Output the [X, Y] coordinate of the center of the cell containing the given text.  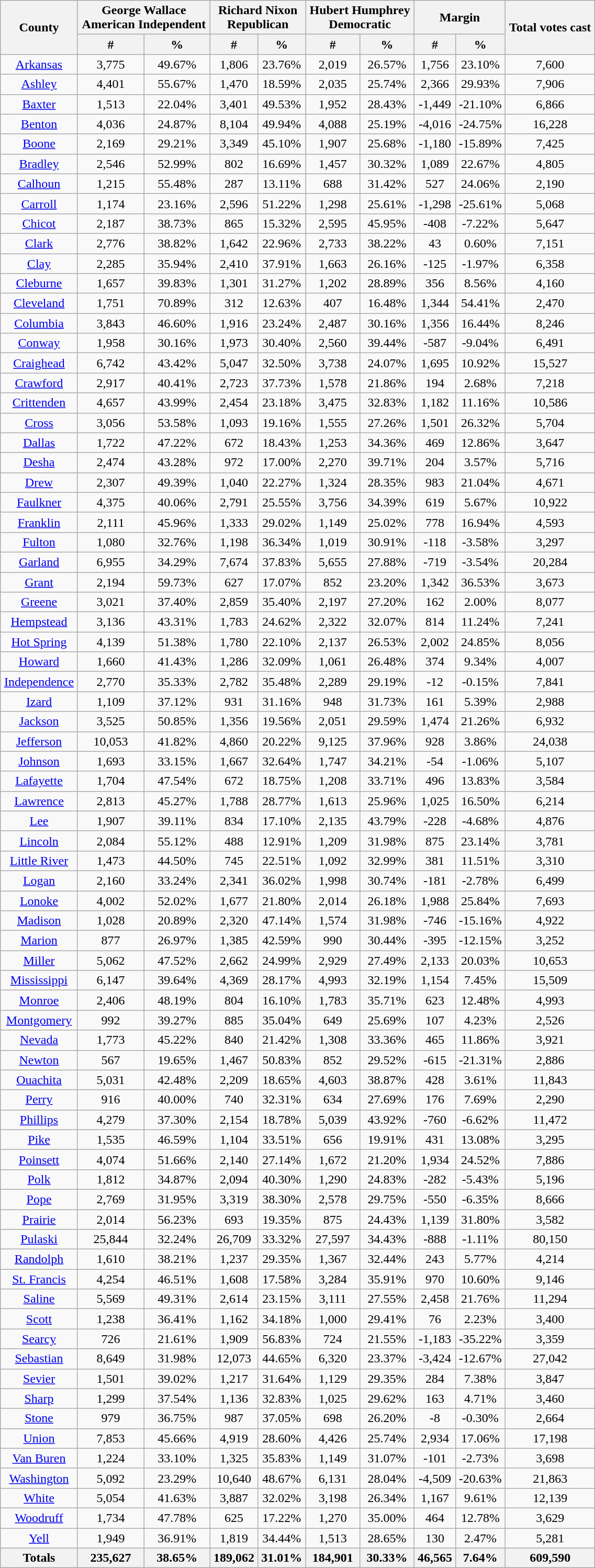
204 [435, 462]
30.44% [387, 941]
3,319 [234, 1199]
35.83% [282, 1458]
2,019 [333, 64]
51.38% [177, 642]
-4,509 [435, 1478]
6,955 [111, 562]
26.18% [387, 900]
4,139 [111, 642]
-15.16% [480, 921]
26.97% [177, 941]
Grant [39, 582]
39.02% [177, 1379]
35.04% [282, 1020]
Totals [39, 1558]
26.20% [387, 1418]
Sebastian [39, 1359]
27,042 [549, 1359]
Searcy [39, 1339]
-6.35% [480, 1199]
5,716 [549, 462]
32.64% [282, 761]
130 [435, 1538]
29.19% [387, 682]
55.12% [177, 841]
23.16% [177, 204]
-12 [435, 682]
45.10% [282, 144]
17.00% [282, 462]
Lee [39, 821]
2.47% [480, 1538]
Saline [39, 1299]
9,146 [549, 1279]
5,107 [549, 761]
407 [333, 303]
22.51% [282, 861]
46.60% [177, 323]
White [39, 1498]
2,366 [435, 84]
2,526 [549, 1020]
2,733 [333, 243]
29.41% [387, 1319]
21.26% [480, 721]
18.59% [282, 84]
22.96% [282, 243]
34.21% [387, 761]
10,653 [549, 961]
7,151 [549, 243]
2,137 [333, 642]
16.69% [282, 164]
1,467 [234, 1060]
25.61% [387, 204]
21.76% [480, 1299]
37.83% [282, 562]
11.86% [480, 1040]
3.86% [480, 741]
-21.10% [480, 104]
992 [111, 1020]
Bradley [39, 164]
35.91% [387, 1279]
2,154 [234, 1120]
49.94% [282, 124]
1,208 [333, 781]
Randolph [39, 1259]
3,698 [549, 1458]
4,074 [111, 1159]
46.51% [177, 1279]
32.09% [282, 662]
7,241 [549, 622]
Poinsett [39, 1159]
5.67% [480, 502]
23.24% [282, 323]
Pike [39, 1140]
33.24% [177, 881]
46,565 [435, 1558]
3.57% [480, 462]
Yell [39, 1538]
33.15% [177, 761]
5.39% [480, 702]
6,499 [549, 881]
16.10% [282, 1000]
32.31% [282, 1100]
31.73% [387, 702]
1,167 [435, 1498]
1,202 [333, 284]
15.32% [282, 223]
3,775 [111, 64]
162 [435, 602]
1,751 [111, 303]
Independence [39, 682]
1,253 [333, 443]
43 [435, 243]
36.91% [177, 1538]
Sharp [39, 1398]
-15.89% [480, 144]
8.56% [480, 284]
724 [333, 1339]
7,600 [549, 64]
27.49% [387, 961]
40.30% [282, 1179]
-615 [435, 1060]
9,125 [333, 741]
176 [435, 1100]
33.32% [282, 1239]
11,843 [549, 1080]
34.87% [177, 1179]
2,289 [333, 682]
356 [435, 284]
1,819 [234, 1538]
28.04% [387, 1478]
39.11% [177, 821]
Boone [39, 144]
Pope [39, 1199]
2,546 [111, 164]
25.69% [387, 1020]
2,776 [111, 243]
5,655 [333, 562]
Scott [39, 1319]
5,647 [549, 223]
6,932 [549, 721]
Johnson [39, 761]
1,722 [111, 443]
22.04% [177, 104]
12,073 [234, 1359]
1,916 [234, 323]
-1,298 [435, 204]
1,286 [234, 662]
Marion [39, 941]
Lincoln [39, 841]
21,863 [549, 1478]
1,806 [234, 64]
Columbia [39, 323]
50.85% [177, 721]
20.03% [480, 961]
28.43% [387, 104]
2,133 [435, 961]
3,252 [549, 941]
11,294 [549, 1299]
-282 [435, 1179]
5,196 [549, 1179]
Desha [39, 462]
30.74% [387, 881]
12.48% [480, 1000]
Newton [39, 1060]
634 [333, 1100]
4,805 [549, 164]
26.57% [387, 64]
-760 [435, 1120]
34.39% [387, 502]
55.48% [177, 184]
2,187 [111, 223]
3,756 [333, 502]
Woodruff [39, 1518]
47.22% [177, 443]
17.10% [282, 821]
2,595 [333, 223]
627 [234, 582]
53.58% [177, 423]
8,077 [549, 602]
30.91% [387, 542]
7.45% [480, 980]
-3,424 [435, 1359]
Richard NixonRepublican [258, 18]
6,491 [549, 343]
Polk [39, 1179]
21.86% [387, 383]
4.71% [480, 1398]
32.50% [282, 363]
-2.73% [480, 1458]
3,629 [549, 1518]
39.27% [177, 1020]
3,887 [234, 1498]
-181 [435, 881]
38.87% [387, 1080]
George WallaceAmerican Independent [143, 18]
-9.04% [480, 343]
1,474 [435, 721]
3,673 [549, 582]
Calhoun [39, 184]
56.83% [282, 1339]
-1,180 [435, 144]
3,310 [549, 861]
235,627 [111, 1558]
5,569 [111, 1299]
726 [111, 1339]
3,525 [111, 721]
Jackson [39, 721]
2,470 [549, 303]
6,214 [549, 801]
431 [435, 1140]
33.10% [177, 1458]
32.19% [387, 980]
Greene [39, 602]
11,472 [549, 1120]
6,147 [111, 980]
-4.68% [480, 821]
23.10% [480, 64]
17.07% [282, 582]
43.28% [177, 462]
7,853 [111, 1438]
76 [435, 1319]
9.61% [480, 1498]
4,603 [333, 1080]
527 [435, 184]
26.34% [387, 1498]
48.67% [282, 1478]
37.30% [177, 1120]
4,876 [549, 821]
Hempstead [39, 622]
44.50% [177, 861]
Cleveland [39, 303]
Jefferson [39, 741]
2.00% [480, 602]
1,080 [111, 542]
50.83% [282, 1060]
-1.06% [480, 761]
1,473 [111, 861]
609,590 [549, 1558]
7.38% [480, 1379]
-2.78% [480, 881]
740 [234, 1100]
163 [435, 1398]
1,092 [333, 861]
24.43% [387, 1220]
45.27% [177, 801]
26,709 [234, 1239]
3,584 [549, 781]
38.21% [177, 1259]
-12.15% [480, 941]
49.39% [177, 482]
1,677 [234, 900]
287 [234, 184]
1,608 [234, 1279]
428 [435, 1080]
45.95% [387, 223]
4,919 [234, 1438]
2,769 [111, 1199]
2,664 [549, 1418]
5,039 [333, 1120]
56.23% [177, 1220]
17.58% [282, 1279]
1,299 [111, 1398]
1,812 [111, 1179]
Ashley [39, 84]
1,061 [333, 662]
8,666 [549, 1199]
1,000 [333, 1319]
12.91% [282, 841]
2,135 [333, 821]
1,209 [333, 841]
Clark [39, 243]
Montgomery [39, 1020]
1,290 [333, 1179]
52.99% [177, 164]
4,657 [111, 403]
1,154 [435, 980]
23.15% [282, 1299]
3,921 [549, 1040]
Craighead [39, 363]
3,359 [549, 1339]
10.60% [480, 1279]
17.06% [480, 1438]
1,667 [234, 761]
29.93% [480, 84]
189,062 [234, 1558]
35.94% [177, 263]
16.44% [480, 323]
37.05% [282, 1418]
39.64% [177, 980]
3,401 [234, 104]
31.64% [282, 1379]
3.61% [480, 1080]
-395 [435, 941]
25.96% [387, 801]
1,238 [111, 1319]
Prairie [39, 1220]
1,182 [435, 403]
21.61% [177, 1339]
1,747 [333, 761]
2,035 [333, 84]
25.19% [387, 124]
1,325 [234, 1458]
2,614 [234, 1299]
979 [111, 1418]
34.44% [282, 1538]
1,136 [234, 1398]
36.41% [177, 1319]
59.73% [177, 582]
12.78% [480, 1518]
1,028 [111, 921]
1,109 [111, 702]
5,281 [549, 1538]
2,197 [333, 602]
24.99% [282, 961]
40.06% [177, 502]
29.62% [387, 1398]
10,053 [111, 741]
8,104 [234, 124]
194 [435, 383]
Dallas [39, 443]
2,140 [234, 1159]
5,031 [111, 1080]
5,054 [111, 1498]
1,998 [333, 881]
1,693 [111, 761]
11.24% [480, 622]
21.55% [387, 1339]
1,952 [333, 104]
3,284 [333, 1279]
2,322 [333, 622]
45.22% [177, 1040]
54.41% [480, 303]
34.18% [282, 1319]
7,218 [549, 383]
-1.11% [480, 1239]
6,320 [333, 1359]
18.43% [282, 443]
6,866 [549, 104]
35.40% [282, 602]
-408 [435, 223]
1,470 [234, 84]
619 [435, 502]
23.37% [387, 1359]
1,909 [234, 1339]
Conway [39, 343]
865 [234, 223]
1,949 [111, 1538]
2,458 [435, 1299]
1,610 [111, 1259]
804 [234, 1000]
-24.75% [480, 124]
17.22% [282, 1518]
1,973 [234, 343]
1,457 [333, 164]
26.53% [387, 642]
1,104 [234, 1140]
2,084 [111, 841]
18.78% [282, 1120]
928 [435, 741]
27.26% [387, 423]
3,021 [111, 602]
3,843 [111, 323]
2,341 [234, 881]
4,007 [549, 662]
27.20% [387, 602]
3,136 [111, 622]
4,036 [111, 124]
1,780 [234, 642]
37.73% [282, 383]
3,582 [549, 1220]
11.51% [480, 861]
2,859 [234, 602]
26.16% [387, 263]
55.67% [177, 84]
12,139 [549, 1498]
28.60% [282, 1438]
35.00% [387, 1518]
41.43% [177, 662]
Union [39, 1438]
987 [234, 1418]
1,773 [111, 1040]
19.56% [282, 721]
1,385 [234, 941]
-746 [435, 921]
2,596 [234, 204]
-25.61% [480, 204]
1,162 [234, 1319]
33.71% [387, 781]
43.99% [177, 403]
834 [234, 821]
1,756 [435, 64]
16,228 [549, 124]
4,375 [111, 502]
20.89% [177, 921]
County [39, 27]
488 [234, 841]
36.75% [177, 1418]
27.69% [387, 1100]
-35.22% [480, 1339]
2,190 [549, 184]
Hot Spring [39, 642]
284 [435, 1379]
840 [234, 1040]
27,597 [333, 1239]
3,198 [333, 1498]
1,139 [435, 1220]
983 [435, 482]
26.32% [480, 423]
877 [111, 941]
Monroe [39, 1000]
2.23% [480, 1319]
1,788 [234, 801]
2,320 [234, 921]
47.78% [177, 1518]
23.20% [387, 582]
1,695 [435, 363]
698 [333, 1418]
Crawford [39, 383]
656 [333, 1140]
21.80% [282, 900]
1,988 [435, 900]
7,841 [549, 682]
51.22% [282, 204]
Mississippi [39, 980]
2,160 [111, 881]
49.31% [177, 1299]
Cleburne [39, 284]
34.43% [387, 1239]
1,642 [234, 243]
3,295 [549, 1140]
33.51% [282, 1140]
Lafayette [39, 781]
30.32% [387, 164]
Lawrence [39, 801]
2,934 [435, 1438]
27.88% [387, 562]
1,174 [111, 204]
35.71% [387, 1000]
469 [435, 443]
8,056 [549, 642]
Clay [39, 263]
1,367 [333, 1259]
16.94% [480, 522]
49.67% [177, 64]
3,056 [111, 423]
-0.30% [480, 1418]
1,958 [111, 343]
Drew [39, 482]
38.30% [282, 1199]
29.75% [387, 1199]
43.79% [387, 821]
29.02% [282, 522]
42.48% [177, 1080]
778 [435, 522]
21.04% [480, 482]
48.19% [177, 1000]
1,535 [111, 1140]
10,640 [234, 1478]
19.65% [177, 1060]
4,002 [111, 900]
13.83% [480, 781]
2,770 [111, 682]
17,198 [549, 1438]
2,406 [111, 1000]
5,704 [549, 423]
38.82% [177, 243]
Garland [39, 562]
28.65% [387, 1538]
23.76% [282, 64]
36.53% [480, 582]
2,209 [234, 1080]
20,284 [549, 562]
3,781 [549, 841]
2,290 [549, 1100]
12.63% [282, 303]
1,198 [234, 542]
6,358 [549, 263]
2,307 [111, 482]
107 [435, 1020]
-1,183 [435, 1339]
7.64% [480, 1558]
2,474 [111, 462]
36.34% [282, 542]
Benton [39, 124]
1,574 [333, 921]
-8 [435, 1418]
-0.15% [480, 682]
243 [435, 1259]
1,734 [111, 1518]
31.27% [282, 284]
7.69% [480, 1100]
1,089 [435, 164]
37.40% [177, 602]
1,934 [435, 1159]
-5.43% [480, 1179]
19.35% [282, 1220]
Franklin [39, 522]
948 [333, 702]
25.84% [480, 900]
-12.67% [480, 1359]
47.54% [177, 781]
10,586 [549, 403]
-550 [435, 1199]
-228 [435, 821]
7,693 [549, 900]
24.06% [480, 184]
45.96% [177, 522]
31.16% [282, 702]
1,613 [333, 801]
2,988 [549, 702]
649 [333, 1020]
4,671 [549, 482]
1,019 [333, 542]
St. Francis [39, 1279]
2,560 [333, 343]
45.66% [177, 1438]
2,723 [234, 383]
2,410 [234, 263]
184,901 [333, 1558]
80,150 [549, 1239]
2,094 [234, 1179]
2,270 [333, 462]
11.16% [480, 403]
29.21% [177, 144]
916 [111, 1100]
41.63% [177, 1498]
27.14% [282, 1159]
46.59% [177, 1140]
2,169 [111, 144]
1,578 [333, 383]
38.65% [177, 1558]
7,906 [549, 84]
Howard [39, 662]
496 [435, 781]
5,092 [111, 1478]
43.31% [177, 622]
-118 [435, 542]
4,401 [111, 84]
3,475 [333, 403]
693 [234, 1220]
161 [435, 702]
1,298 [333, 204]
51.66% [177, 1159]
25.55% [282, 502]
8,649 [111, 1359]
5,062 [111, 961]
688 [333, 184]
24.52% [480, 1159]
16.48% [387, 303]
Total votes cast [549, 27]
1,333 [234, 522]
16.50% [480, 801]
Stone [39, 1418]
9.34% [480, 662]
23.29% [177, 1478]
52.02% [177, 900]
623 [435, 1000]
-587 [435, 343]
28.89% [387, 284]
970 [435, 1279]
24.83% [387, 1179]
Miller [39, 961]
6,131 [333, 1478]
2,791 [234, 502]
30.33% [387, 1558]
Pulaski [39, 1239]
29.59% [387, 721]
4,160 [549, 284]
465 [435, 1040]
43.92% [387, 1120]
-21.31% [480, 1060]
1,301 [234, 284]
0.60% [480, 243]
Ouachita [39, 1080]
35.33% [177, 682]
4,860 [234, 741]
4,279 [111, 1120]
31.95% [177, 1199]
31.01% [282, 1558]
2,917 [111, 383]
1,342 [435, 582]
32.99% [387, 861]
972 [234, 462]
37.96% [387, 741]
39.83% [177, 284]
2,813 [111, 801]
29.52% [387, 1060]
745 [234, 861]
Lonoke [39, 900]
37.12% [177, 702]
32.76% [177, 542]
18.65% [282, 1080]
4,088 [333, 124]
1,704 [111, 781]
38.73% [177, 223]
39.44% [387, 343]
1,672 [333, 1159]
Hubert HumphreyDemocratic [360, 18]
Sevier [39, 1379]
Logan [39, 881]
3,647 [549, 443]
1,308 [333, 1040]
49.53% [282, 104]
381 [435, 861]
6,742 [111, 363]
2,487 [333, 323]
15,509 [549, 980]
3,847 [549, 1379]
Baxter [39, 104]
25,844 [111, 1239]
22.27% [282, 482]
990 [333, 941]
2,662 [234, 961]
Chicot [39, 223]
70.89% [177, 303]
42.59% [282, 941]
39.71% [387, 462]
28.77% [282, 801]
34.29% [177, 562]
24.87% [177, 124]
5,068 [549, 204]
3,297 [549, 542]
1,093 [234, 423]
625 [234, 1518]
30.40% [282, 343]
21.20% [387, 1159]
-1,449 [435, 104]
3,738 [333, 363]
23.14% [480, 841]
2,051 [333, 721]
-54 [435, 761]
34.36% [387, 443]
1,129 [333, 1379]
31.07% [387, 1458]
41.82% [177, 741]
32.24% [177, 1239]
-888 [435, 1239]
Arkansas [39, 64]
4,369 [234, 980]
5.77% [480, 1259]
12.86% [480, 443]
567 [111, 1060]
931 [234, 702]
44.65% [282, 1359]
4,214 [549, 1259]
2,454 [234, 403]
-719 [435, 562]
3,460 [549, 1398]
47.52% [177, 961]
1,555 [333, 423]
464 [435, 1518]
38.22% [387, 243]
19.91% [387, 1140]
1,663 [333, 263]
-20.63% [480, 1478]
13.11% [282, 184]
3,111 [333, 1299]
Washington [39, 1478]
-3.58% [480, 542]
-125 [435, 263]
31.80% [480, 1220]
4.23% [480, 1020]
2,002 [435, 642]
23.18% [282, 403]
-1.97% [480, 263]
Margin [460, 18]
Izard [39, 702]
10,922 [549, 502]
18.75% [282, 781]
4,254 [111, 1279]
36.02% [282, 881]
2.68% [480, 383]
47.14% [282, 921]
1,657 [111, 284]
Carroll [39, 204]
-101 [435, 1458]
-7.22% [480, 223]
25.02% [387, 522]
24.07% [387, 363]
32.44% [387, 1259]
814 [435, 622]
1,217 [234, 1379]
1,040 [234, 482]
21.42% [282, 1040]
Nevada [39, 1040]
2,929 [333, 961]
374 [435, 662]
Phillips [39, 1120]
Faulkner [39, 502]
37.54% [177, 1398]
31.42% [387, 184]
19.16% [282, 423]
2,111 [111, 522]
4,426 [333, 1438]
32.02% [282, 1498]
35.48% [282, 682]
2,886 [549, 1060]
1,237 [234, 1259]
2,285 [111, 263]
7,674 [234, 562]
25.68% [387, 144]
28.35% [387, 482]
24.85% [480, 642]
1,224 [111, 1458]
10.92% [480, 363]
-4,016 [435, 124]
Little River [39, 861]
32.07% [387, 622]
1,344 [435, 303]
37.91% [282, 263]
Van Buren [39, 1458]
27.55% [387, 1299]
8,246 [549, 323]
15,527 [549, 363]
-3.54% [480, 562]
40.41% [177, 383]
40.00% [177, 1100]
24,038 [549, 741]
2,194 [111, 582]
1,215 [111, 184]
7,886 [549, 1159]
802 [234, 164]
1,270 [333, 1518]
2,782 [234, 682]
3,400 [549, 1319]
885 [234, 1020]
22.67% [480, 164]
Perry [39, 1100]
20.22% [282, 741]
5,047 [234, 363]
312 [234, 303]
26.48% [387, 662]
Cross [39, 423]
1,660 [111, 662]
Fulton [39, 542]
13.08% [480, 1140]
-6.62% [480, 1120]
24.62% [282, 622]
7,425 [549, 144]
22.10% [282, 642]
4,593 [549, 522]
3,349 [234, 144]
4,922 [549, 921]
28.17% [282, 980]
Madison [39, 921]
1,324 [333, 482]
43.42% [177, 363]
33.36% [387, 1040]
2,578 [333, 1199]
Crittenden [39, 403]
